Capture the cell that displays the provided text and extract its (x, y) central coordinate. 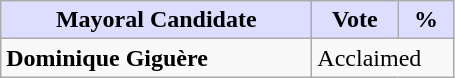
Dominique Giguère (156, 58)
Vote (355, 20)
% (426, 20)
Mayoral Candidate (156, 20)
Acclaimed (383, 58)
